Determine the (X, Y) coordinate at the center of the cell enclosing the given text.  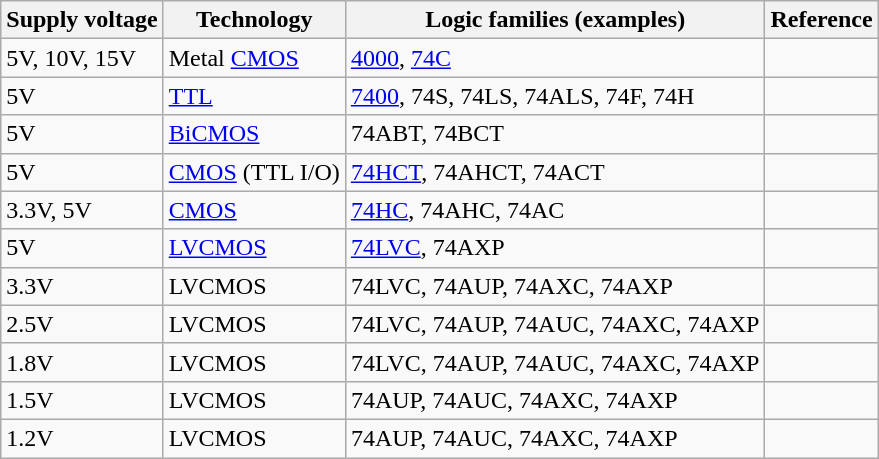
Metal CMOS (254, 58)
1.5V (82, 400)
5V, 10V, 15V (82, 58)
Reference (822, 20)
74HC, 74AHC, 74AC (555, 210)
CMOS (254, 210)
CMOS (TTL I/O) (254, 172)
3.3V, 5V (82, 210)
74LVC, 74AUP, 74AXC, 74AXP (555, 286)
1.8V (82, 362)
7400, 74S, 74LS, 74ALS, 74F, 74H (555, 96)
74LVC, 74AXP (555, 248)
74HCT, 74AHCT, 74ACT (555, 172)
74ABT, 74BCT (555, 134)
BiCMOS (254, 134)
1.2V (82, 438)
Supply voltage (82, 20)
4000, 74C (555, 58)
2.5V (82, 324)
TTL (254, 96)
Logic families (examples) (555, 20)
Technology (254, 20)
3.3V (82, 286)
